Identify which cell holds the provided text, then report its [x, y] central coordinate. 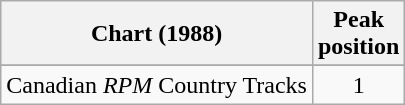
Chart (1988) [157, 34]
Canadian RPM Country Tracks [157, 85]
1 [358, 85]
Peakposition [358, 34]
